Detect which cell encompasses the target text, then output its [x, y] center coordinate. 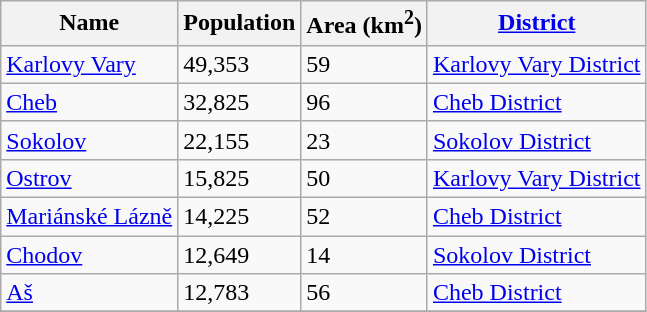
14,225 [240, 217]
32,825 [240, 102]
Karlovy Vary [90, 64]
Cheb [90, 102]
Aš [90, 293]
52 [364, 217]
14 [364, 255]
Chodov [90, 255]
23 [364, 140]
59 [364, 64]
District [536, 24]
49,353 [240, 64]
50 [364, 178]
Area (km2) [364, 24]
56 [364, 293]
Ostrov [90, 178]
Sokolov [90, 140]
12,649 [240, 255]
Name [90, 24]
96 [364, 102]
Population [240, 24]
22,155 [240, 140]
15,825 [240, 178]
Mariánské Lázně [90, 217]
12,783 [240, 293]
